Find where the given text appears and provide that cell's center as [x, y] coordinate. 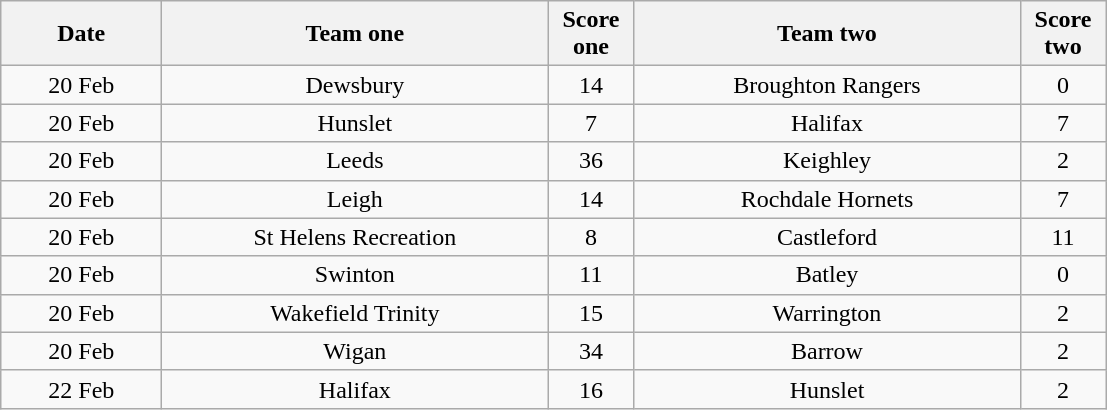
Score one [591, 34]
Broughton Rangers [827, 85]
Warrington [827, 313]
36 [591, 161]
8 [591, 237]
Barrow [827, 351]
Keighley [827, 161]
Date [82, 34]
Team one [355, 34]
Wakefield Trinity [355, 313]
Score two [1063, 34]
22 Feb [82, 389]
Team two [827, 34]
15 [591, 313]
16 [591, 389]
Dewsbury [355, 85]
Leeds [355, 161]
Swinton [355, 275]
34 [591, 351]
Batley [827, 275]
St Helens Recreation [355, 237]
Wigan [355, 351]
Castleford [827, 237]
Rochdale Hornets [827, 199]
Leigh [355, 199]
